Locate the cell with the specified text and output its (x, y) center coordinate. 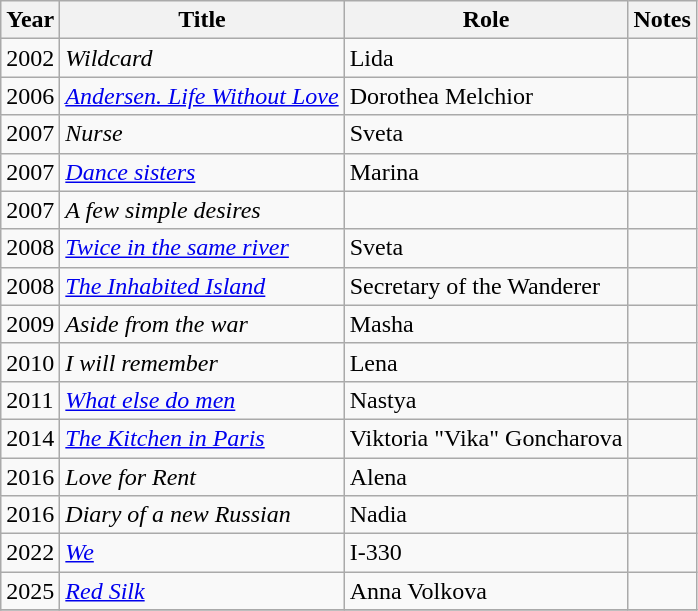
I will remember (202, 362)
Year (30, 20)
Lida (486, 58)
Notes (662, 20)
Andersen. Life Without Love (202, 96)
What else do men (202, 400)
2009 (30, 324)
Masha (486, 324)
Wildcard (202, 58)
Nadia (486, 515)
2011 (30, 400)
2025 (30, 591)
Dance sisters (202, 172)
Role (486, 20)
Secretary of the Wanderer (486, 286)
Diary of a new Russian (202, 515)
Twice in the same river (202, 248)
We (202, 553)
Dorothea Melchior (486, 96)
I-330 (486, 553)
Love for Rent (202, 477)
Marina (486, 172)
The Kitchen in Paris (202, 438)
A few simple desires (202, 210)
Alena (486, 477)
2006 (30, 96)
Title (202, 20)
Lena (486, 362)
Nurse (202, 134)
Aside from the war (202, 324)
2022 (30, 553)
The Inhabited Island (202, 286)
2010 (30, 362)
2014 (30, 438)
Anna Volkova (486, 591)
Viktoria "Vika" Goncharova (486, 438)
2002 (30, 58)
Nastya (486, 400)
Red Silk (202, 591)
